Identify which cell holds the provided text, then report its [X, Y] central coordinate. 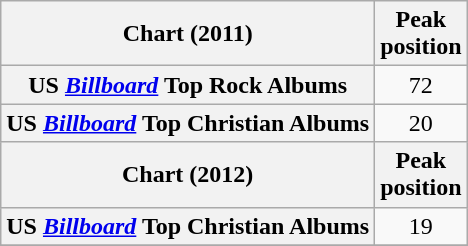
19 [421, 226]
72 [421, 85]
Chart (2012) [188, 174]
Chart (2011) [188, 34]
20 [421, 123]
US Billboard Top Rock Albums [188, 85]
